Search for the cell housing the specified text and yield its [x, y] center coordinate. 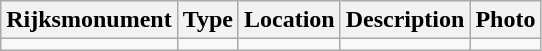
Photo [506, 20]
Location [289, 20]
Description [405, 20]
Rijksmonument [89, 20]
Type [208, 20]
